Find where the given text appears and provide that cell's center as [X, Y] coordinate. 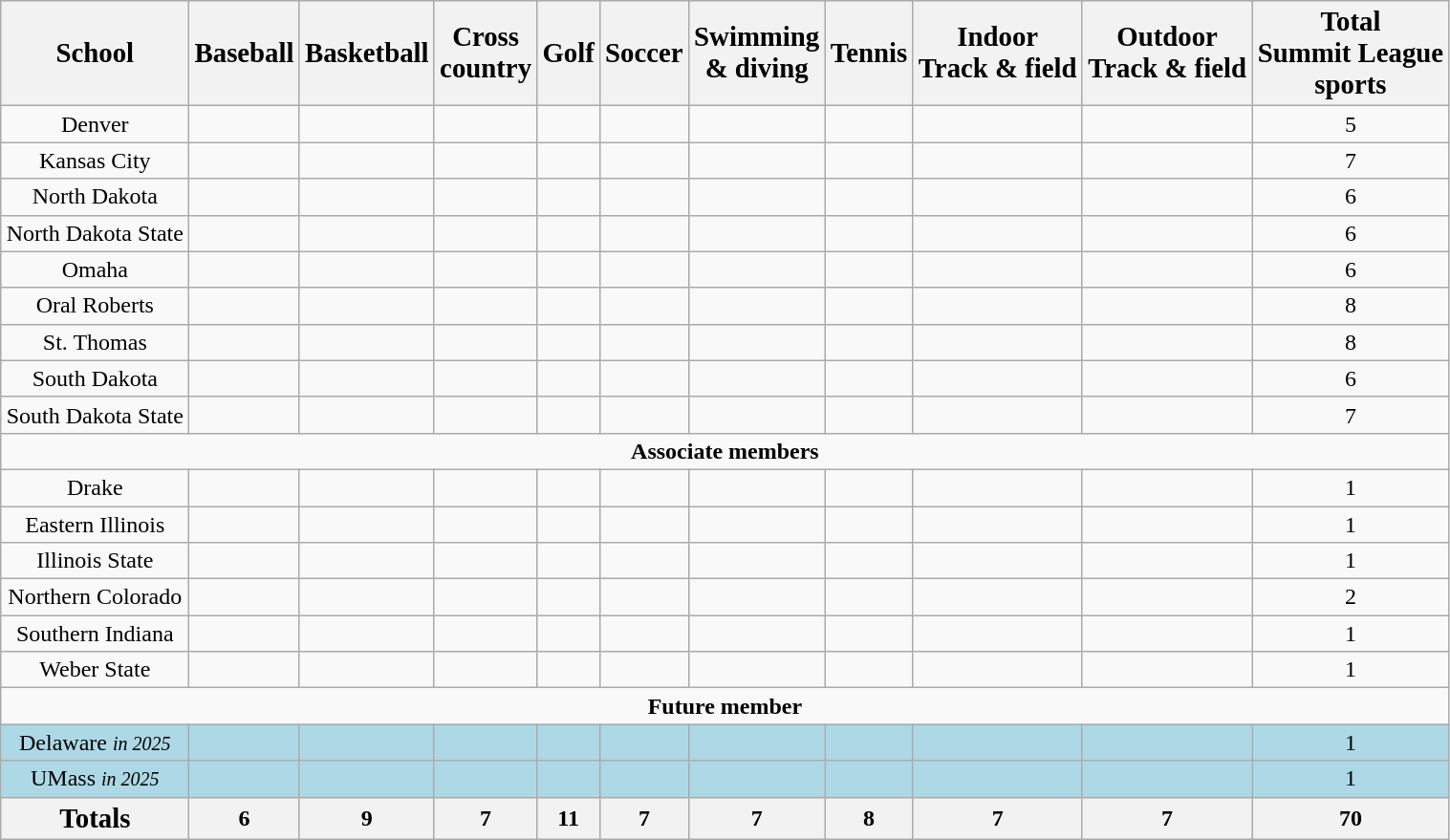
70 [1351, 818]
Northern Colorado [96, 597]
TotalSummit League sports [1351, 54]
Associate members [725, 451]
Omaha [96, 269]
North Dakota State [96, 233]
IndoorTrack & field [998, 54]
11 [569, 818]
Oral Roberts [96, 306]
Delaware in 2025 [96, 743]
Basketball [367, 54]
9 [367, 818]
Weber State [96, 670]
Swimming& diving [757, 54]
Baseball [245, 54]
St. Thomas [96, 342]
Soccer [644, 54]
OutdoorTrack & field [1166, 54]
Golf [569, 54]
School [96, 54]
Drake [96, 487]
Kansas City [96, 161]
UMass in 2025 [96, 779]
Tennis [869, 54]
North Dakota [96, 197]
South Dakota [96, 378]
Southern Indiana [96, 634]
Crosscountry [486, 54]
Eastern Illinois [96, 525]
Illinois State [96, 561]
Totals [96, 818]
South Dakota State [96, 415]
Future member [725, 706]
2 [1351, 597]
5 [1351, 124]
Denver [96, 124]
